Scan for the cell matching the given text and deliver its (X, Y) coordinate at center. 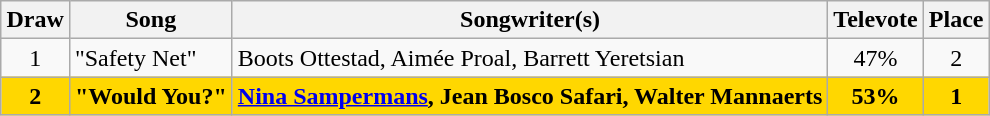
Songwriter(s) (530, 20)
Nina Sampermans, Jean Bosco Safari, Walter Mannaerts (530, 96)
Place (956, 20)
47% (876, 58)
Boots Ottestad, Aimée Proal, Barrett Yeretsian (530, 58)
"Would You?" (150, 96)
53% (876, 96)
Televote (876, 20)
Song (150, 20)
Draw (35, 20)
"Safety Net" (150, 58)
